Locate the cell with the specified text and output its [x, y] center coordinate. 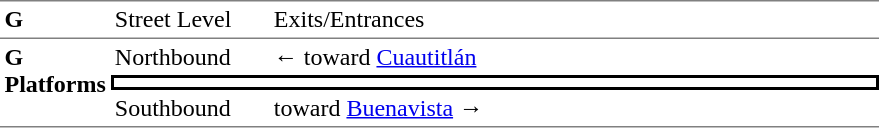
Street Level [190, 19]
Exits/Entrances [574, 19]
GPlatforms [55, 83]
G [55, 19]
Southbound [190, 109]
toward Buenavista → [574, 109]
← toward Cuautitlán [574, 57]
Northbound [190, 57]
